Provide the [X, Y] coordinate of the cell's center where the given text is located.  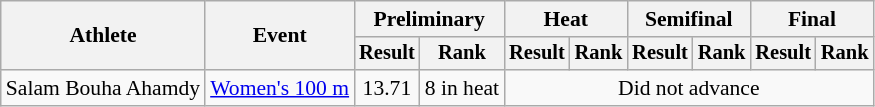
Event [280, 36]
Semifinal [688, 19]
Heat [566, 19]
Did not advance [688, 88]
Athlete [103, 36]
8 in heat [462, 88]
Preliminary [429, 19]
13.71 [387, 88]
Final [812, 19]
Salam Bouha Ahamdy [103, 88]
Women's 100 m [280, 88]
